From the cell containing the given text, extract its center point as [x, y] coordinate. 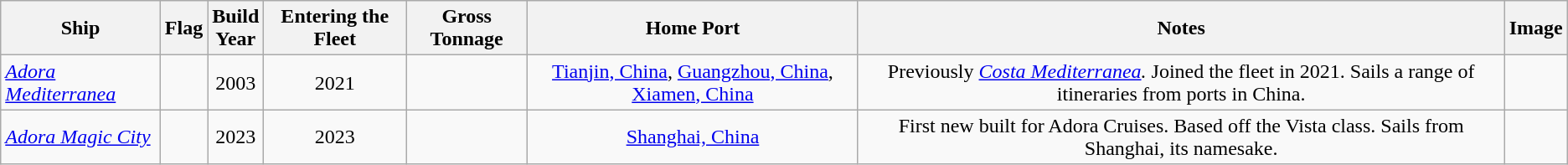
Previously Costa Mediterranea. Joined the fleet in 2021. Sails a range of itineraries from ports in China. [1181, 82]
Flag [183, 28]
Notes [1181, 28]
Adora Mediterranea [80, 82]
First new built for Adora Cruises. Based off the Vista class. Sails from Shanghai, its namesake. [1181, 137]
Entering the Fleet [335, 28]
Shanghai, China [693, 137]
Image [1536, 28]
Tianjin, China, Guangzhou, China, Xiamen, China [693, 82]
Gross Tonnage [467, 28]
2021 [335, 82]
Home Port [693, 28]
Ship [80, 28]
2003 [236, 82]
Adora Magic City [80, 137]
BuildYear [236, 28]
